Scan for the cell matching the given text and deliver its (X, Y) coordinate at center. 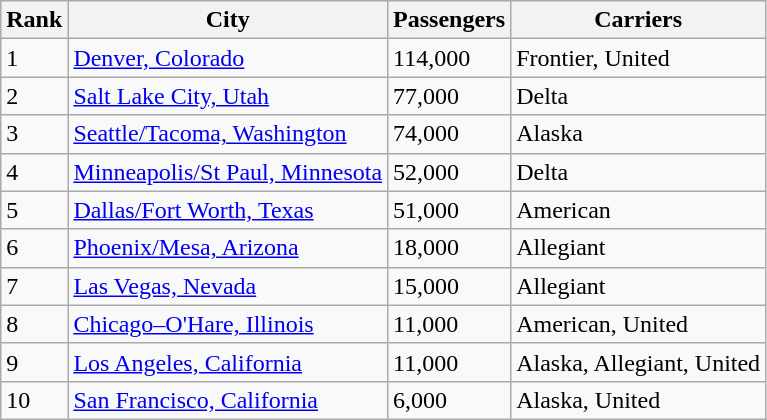
Los Angeles, California (228, 362)
1 (34, 58)
8 (34, 324)
Seattle/Tacoma, Washington (228, 134)
114,000 (450, 58)
American (638, 210)
52,000 (450, 172)
Chicago–O'Hare, Illinois (228, 324)
Alaska (638, 134)
Las Vegas, Nevada (228, 286)
74,000 (450, 134)
Passengers (450, 20)
9 (34, 362)
Frontier, United (638, 58)
American, United (638, 324)
7 (34, 286)
2 (34, 96)
5 (34, 210)
3 (34, 134)
Carriers (638, 20)
Alaska, Allegiant, United (638, 362)
Rank (34, 20)
77,000 (450, 96)
18,000 (450, 248)
Minneapolis/St Paul, Minnesota (228, 172)
6 (34, 248)
Alaska, United (638, 400)
Phoenix/Mesa, Arizona (228, 248)
Denver, Colorado (228, 58)
San Francisco, California (228, 400)
4 (34, 172)
Salt Lake City, Utah (228, 96)
51,000 (450, 210)
Dallas/Fort Worth, Texas (228, 210)
15,000 (450, 286)
City (228, 20)
10 (34, 400)
6,000 (450, 400)
